Locate the cell with the specified text and output its [X, Y] center coordinate. 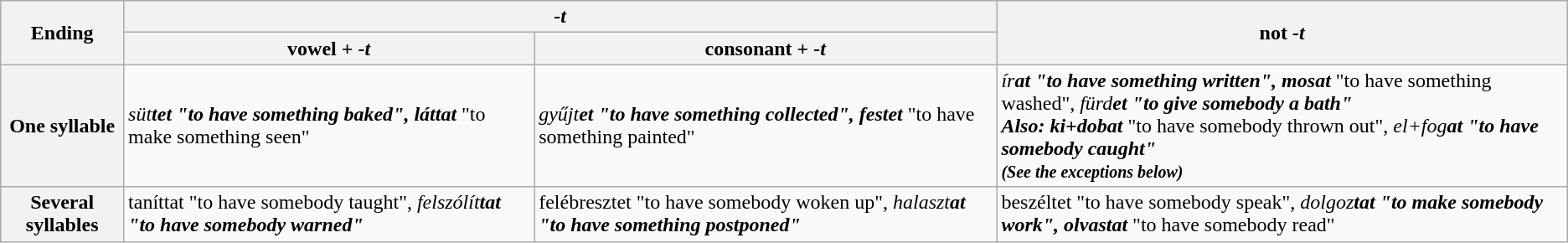
One syllable [62, 126]
felébresztet "to have somebody woken up", halasztat "to have something postponed" [766, 215]
not -t [1282, 33]
beszéltet "to have somebody speak", dolgoztat "to make somebody work", olvastat "to have somebody read" [1282, 215]
süttet "to have something baked", láttat "to make something seen" [329, 126]
consonant + -t [766, 49]
Ending [62, 33]
gyűjtet "to have something collected", festet "to have something painted" [766, 126]
vowel + -t [329, 49]
Several syllables [62, 215]
-t [560, 17]
taníttat "to have somebody taught", felszólíttat "to have somebody warned" [329, 215]
